Provide the [x, y] coordinate of the cell's center where the given text is located.  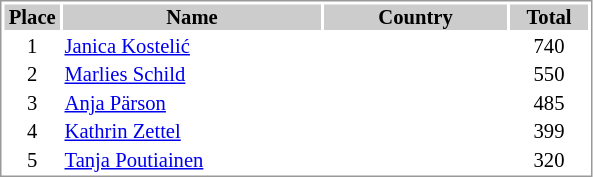
485 [549, 103]
Anja Pärson [192, 103]
Place [32, 17]
1 [32, 46]
Name [192, 17]
Kathrin Zettel [192, 131]
399 [549, 131]
2 [32, 75]
Tanja Poutiainen [192, 160]
Total [549, 17]
3 [32, 103]
550 [549, 75]
Janica Kostelić [192, 46]
5 [32, 160]
Country [416, 17]
4 [32, 131]
740 [549, 46]
Marlies Schild [192, 75]
320 [549, 160]
